For the text-containing cell, return its midpoint in (x, y) coordinate format. 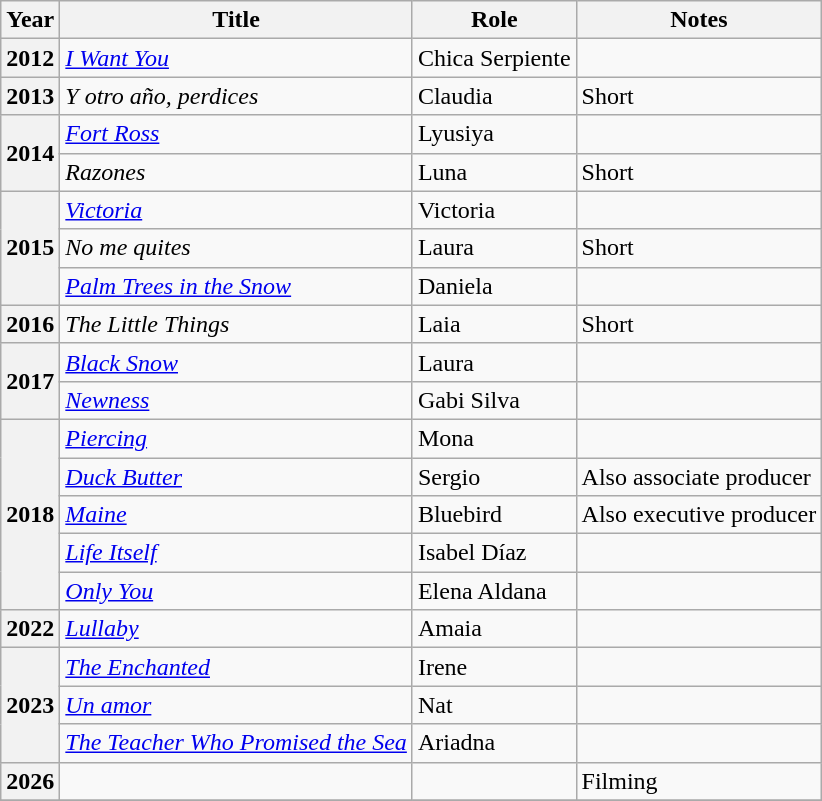
2014 (30, 153)
Razones (236, 172)
I Want You (236, 58)
Mona (494, 438)
Duck Butter (236, 477)
Lyusiya (494, 134)
Also associate producer (699, 477)
The Teacher Who Promised the Sea (236, 743)
Nat (494, 705)
Laia (494, 324)
Gabi Silva (494, 400)
2013 (30, 96)
Maine (236, 515)
Ariadna (494, 743)
Chica Serpiente (494, 58)
Bluebird (494, 515)
The Little Things (236, 324)
2016 (30, 324)
Only You (236, 591)
Role (494, 20)
Year (30, 20)
Claudia (494, 96)
Piercing (236, 438)
Lullaby (236, 629)
2026 (30, 781)
Palm Trees in the Snow (236, 286)
Isabel Díaz (494, 553)
Luna (494, 172)
Newness (236, 400)
Also executive producer (699, 515)
Un amor (236, 705)
2018 (30, 514)
2017 (30, 381)
2022 (30, 629)
Daniela (494, 286)
Irene (494, 667)
Filming (699, 781)
The Enchanted (236, 667)
Notes (699, 20)
Life Itself (236, 553)
Title (236, 20)
Elena Aldana (494, 591)
Sergio (494, 477)
2015 (30, 248)
2023 (30, 705)
Black Snow (236, 362)
Y otro año, perdices (236, 96)
2012 (30, 58)
Amaia (494, 629)
No me quites (236, 248)
Fort Ross (236, 134)
